Locate the cell with the specified text and output its [X, Y] center coordinate. 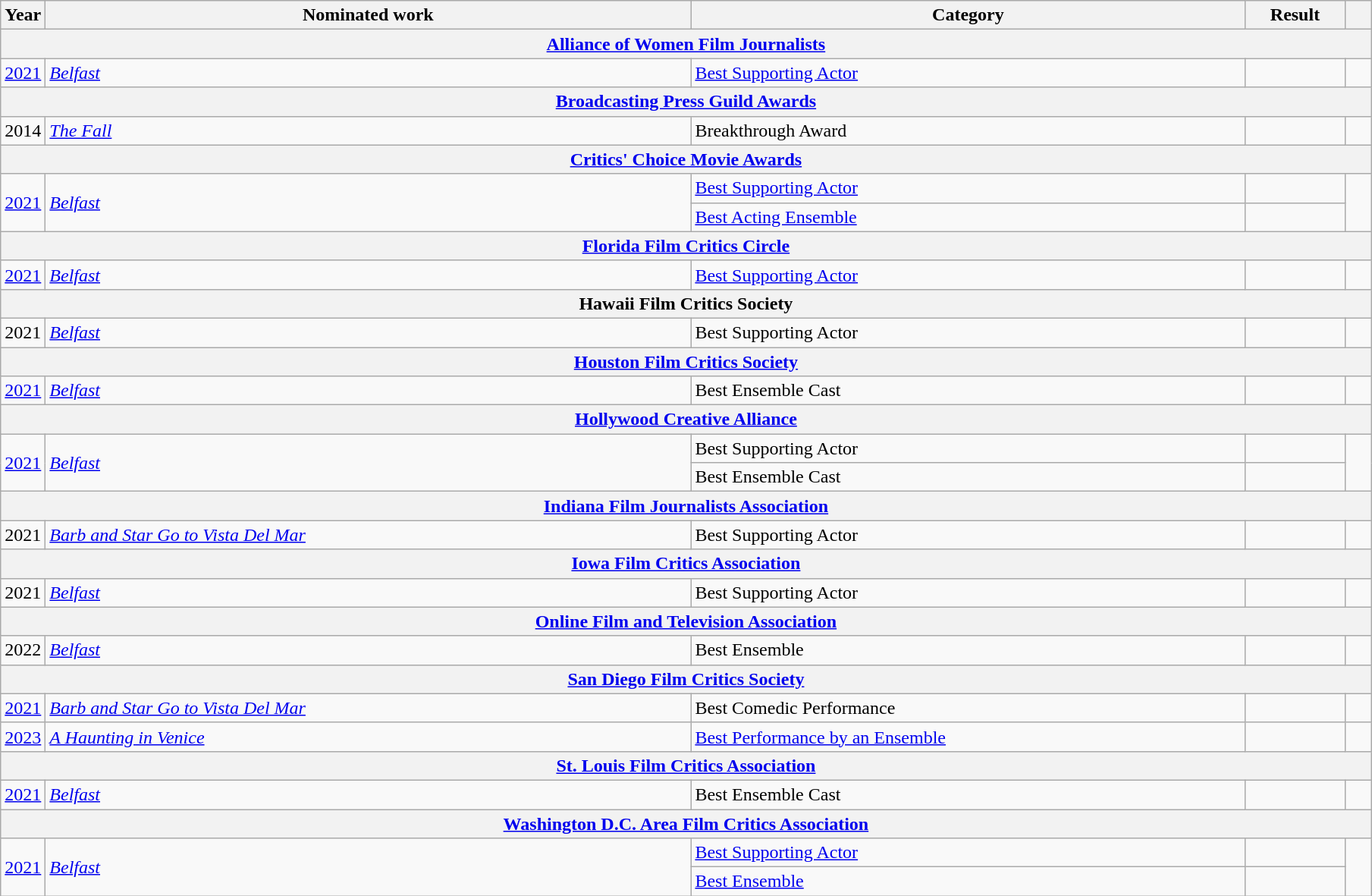
Indiana Film Journalists Association [686, 506]
Houston Film Critics Society [686, 362]
Breakthrough Award [968, 130]
Online Film and Television Association [686, 621]
Best Performance by an Ensemble [968, 737]
Florida Film Critics Circle [686, 246]
Washington D.C. Area Film Critics Association [686, 823]
San Diego Film Critics Society [686, 679]
Broadcasting Press Guild Awards [686, 102]
Best Acting Ensemble [968, 217]
Critics' Choice Movie Awards [686, 159]
A Haunting in Venice [369, 737]
Alliance of Women Film Journalists [686, 44]
Category [968, 15]
Iowa Film Critics Association [686, 564]
Nominated work [369, 15]
The Fall [369, 130]
Result [1295, 15]
2023 [23, 737]
Best Comedic Performance [968, 708]
St. Louis Film Critics Association [686, 766]
Hollywood Creative Alliance [686, 420]
2014 [23, 130]
Hawaii Film Critics Society [686, 303]
2022 [23, 650]
Year [23, 15]
